Determine the (x, y) coordinate at the center of the cell enclosing the given text.  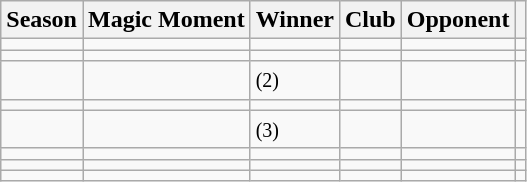
(3) (294, 129)
Club (370, 20)
Season (42, 20)
(2) (294, 80)
Winner (294, 20)
Opponent (458, 20)
Magic Moment (166, 20)
